Identify which cell holds the provided text, then report its (X, Y) central coordinate. 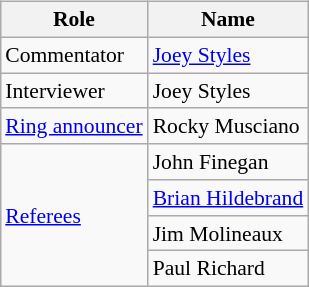
Rocky Musciano (228, 126)
Name (228, 20)
Commentator (74, 55)
Jim Molineaux (228, 233)
Brian Hildebrand (228, 198)
Role (74, 20)
Ring announcer (74, 126)
John Finegan (228, 162)
Interviewer (74, 91)
Referees (74, 215)
Paul Richard (228, 269)
